Determine the [X, Y] coordinate at the center of the cell enclosing the given text.  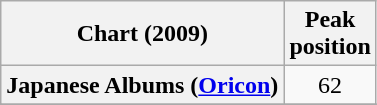
62 [330, 85]
Peakposition [330, 34]
Japanese Albums (Oricon) [142, 85]
Chart (2009) [142, 34]
